Provide the (x, y) coordinate of the cell's center where the given text is located.  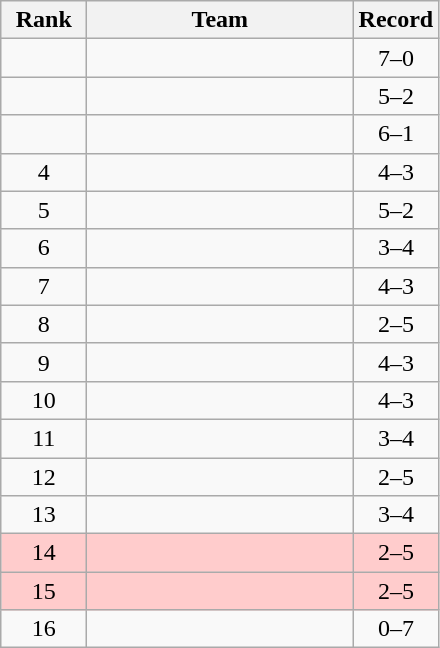
7 (44, 286)
Team (220, 20)
10 (44, 400)
6 (44, 248)
8 (44, 324)
16 (44, 629)
Record (396, 20)
5 (44, 210)
12 (44, 477)
11 (44, 438)
6–1 (396, 134)
15 (44, 591)
13 (44, 515)
7–0 (396, 58)
9 (44, 362)
4 (44, 172)
14 (44, 553)
Rank (44, 20)
0–7 (396, 629)
